Pinpoint the cell where the given text exists, returning its (x, y) midpoint coordinate. 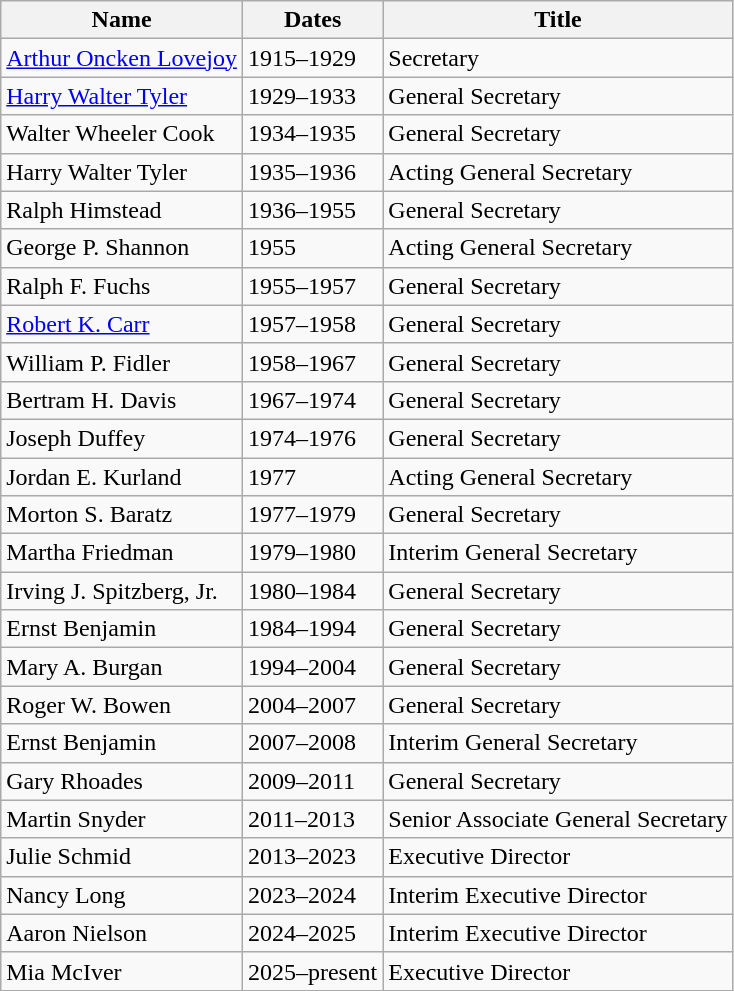
Secretary (558, 58)
Martin Snyder (122, 819)
William P. Fidler (122, 362)
Aaron Nielson (122, 933)
2013–2023 (312, 857)
Name (122, 20)
George P. Shannon (122, 248)
1979–1980 (312, 553)
2023–2024 (312, 895)
2004–2007 (312, 705)
1980–1984 (312, 591)
2025–present (312, 971)
1915–1929 (312, 58)
2024–2025 (312, 933)
Roger W. Bowen (122, 705)
1967–1974 (312, 400)
1936–1955 (312, 210)
1984–1994 (312, 629)
1929–1933 (312, 96)
Bertram H. Davis (122, 400)
1934–1935 (312, 134)
1957–1958 (312, 324)
Mary A. Burgan (122, 667)
1994–2004 (312, 667)
Irving J. Spitzberg, Jr. (122, 591)
1977–1979 (312, 515)
Mia McIver (122, 971)
Title (558, 20)
2011–2013 (312, 819)
1935–1936 (312, 172)
Arthur Oncken Lovejoy (122, 58)
Morton S. Baratz (122, 515)
Julie Schmid (122, 857)
Dates (312, 20)
Robert K. Carr (122, 324)
Jordan E. Kurland (122, 477)
Nancy Long (122, 895)
Ralph F. Fuchs (122, 286)
1958–1967 (312, 362)
2007–2008 (312, 743)
Martha Friedman (122, 553)
Ralph Himstead (122, 210)
1955 (312, 248)
Gary Rhoades (122, 781)
2009–2011 (312, 781)
1974–1976 (312, 438)
Senior Associate General Secretary (558, 819)
Walter Wheeler Cook (122, 134)
Joseph Duffey (122, 438)
1977 (312, 477)
1955–1957 (312, 286)
